For the text-containing cell, return its midpoint in (X, Y) coordinate format. 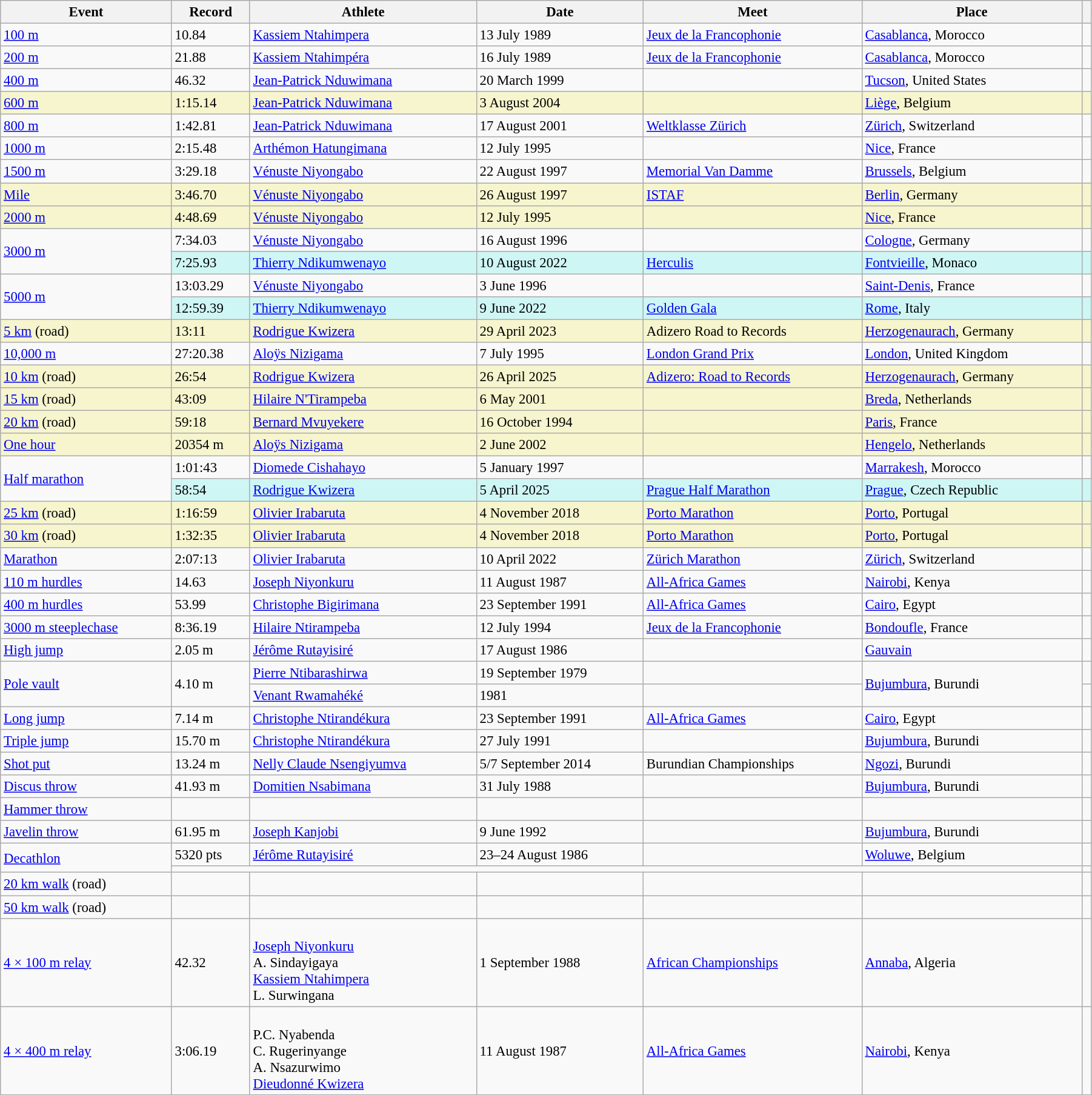
Arthémon Hatungimana (363, 148)
Burundian Championships (753, 764)
Liège, Belgium (972, 103)
Fontvieille, Monaco (972, 262)
Saint-Denis, France (972, 285)
Rome, Italy (972, 308)
50 km walk (road) (86, 907)
12:59.39 (211, 308)
17 August 1986 (560, 650)
Kassiem Ntahimpéra (363, 58)
ISTAF (753, 195)
Pole vault (86, 684)
4 × 400 m relay (86, 1051)
8:36.19 (211, 627)
1:32:35 (211, 536)
23–24 August 1986 (560, 855)
19 September 1979 (560, 673)
13.24 m (211, 764)
London, United Kingdom (972, 354)
Date (560, 12)
Marathon (86, 559)
Long jump (86, 718)
Shot put (86, 764)
Hilaire N'Tirampeba (363, 399)
9 June 2022 (560, 308)
27:20.38 (211, 354)
Marrakesh, Morocco (972, 468)
400 m hurdles (86, 604)
26 April 2025 (560, 376)
Record (211, 12)
58:54 (211, 490)
16 July 1989 (560, 58)
Mile (86, 195)
59:18 (211, 422)
7.14 m (211, 718)
46.32 (211, 81)
10 August 2022 (560, 262)
Hengelo, Netherlands (972, 445)
7 July 1995 (560, 354)
7:34.03 (211, 240)
17 August 2001 (560, 126)
13 July 1989 (560, 35)
20 March 1999 (560, 81)
Brussels, Belgium (972, 171)
Christophe Bigirimana (363, 604)
Prague, Czech Republic (972, 490)
5 April 2025 (560, 490)
2000 m (86, 217)
Discus throw (86, 787)
Kassiem Ntahimpera (363, 35)
Gauvain (972, 650)
Tucson, United States (972, 81)
One hour (86, 445)
Triple jump (86, 741)
16 August 1996 (560, 240)
30 km (road) (86, 536)
41.93 m (211, 787)
Berlin, Germany (972, 195)
61.95 m (211, 832)
Paris, France (972, 422)
10.84 (211, 35)
Herculis (753, 262)
14.63 (211, 582)
1981 (560, 696)
400 m (86, 81)
1:16:59 (211, 513)
9 June 1992 (560, 832)
Bernard Mvuyekere (363, 422)
P.C. NyabendaC. RugerinyangeA. NsazurwimoDieudonné Kwizera (363, 1051)
800 m (86, 126)
200 m (86, 58)
5 January 1997 (560, 468)
3 June 1996 (560, 285)
12 July 1994 (560, 627)
31 July 1988 (560, 787)
London Grand Prix (753, 354)
Prague Half Marathon (753, 490)
Annaba, Algeria (972, 962)
53.99 (211, 604)
Domitien Nsabimana (363, 787)
High jump (86, 650)
3:06.19 (211, 1051)
Woluwe, Belgium (972, 855)
29 April 2023 (560, 331)
Bondoufle, France (972, 627)
2:07:13 (211, 559)
Pierre Ntibarashirwa (363, 673)
13:11 (211, 331)
10 April 2022 (560, 559)
Place (972, 12)
Adizero Road to Records (753, 331)
Diomede Cishahayo (363, 468)
13:03.29 (211, 285)
Weltklasse Zürich (753, 126)
26 August 1997 (560, 195)
Hammer throw (86, 810)
Joseph Kanjobi (363, 832)
African Championships (753, 962)
Golden Gala (753, 308)
1:42.81 (211, 126)
4.10 m (211, 684)
3 August 2004 (560, 103)
20 km (road) (86, 422)
7:25.93 (211, 262)
1500 m (86, 171)
10,000 m (86, 354)
1:01:43 (211, 468)
42.32 (211, 962)
4:48.69 (211, 217)
Nelly Claude Nsengiyumva (363, 764)
20 km walk (road) (86, 884)
100 m (86, 35)
Athlete (363, 12)
Memorial Van Damme (753, 171)
5 km (road) (86, 331)
Joseph NiyonkuruA. SindayigayaKassiem NtahimperaL. Surwingana (363, 962)
1000 m (86, 148)
Breda, Netherlands (972, 399)
2 June 2002 (560, 445)
22 August 1997 (560, 171)
5320 pts (211, 855)
43:09 (211, 399)
3000 m (86, 251)
Cologne, Germany (972, 240)
Adizero: Road to Records (753, 376)
110 m hurdles (86, 582)
Ngozi, Burundi (972, 764)
1 September 1988 (560, 962)
600 m (86, 103)
15 km (road) (86, 399)
15.70 m (211, 741)
2.05 m (211, 650)
16 October 1994 (560, 422)
21.88 (211, 58)
27 July 1991 (560, 741)
1:15.14 (211, 103)
3000 m steeplechase (86, 627)
6 May 2001 (560, 399)
Hilaire Ntirampeba (363, 627)
5000 m (86, 297)
Meet (753, 12)
4 × 100 m relay (86, 962)
Zürich Marathon (753, 559)
Javelin throw (86, 832)
10 km (road) (86, 376)
26:54 (211, 376)
Venant Rwamahéké (363, 696)
Joseph Niyonkuru (363, 582)
3:29.18 (211, 171)
Half marathon (86, 479)
5/7 September 2014 (560, 764)
3:46.70 (211, 195)
Decathlon (86, 858)
2:15.48 (211, 148)
Event (86, 12)
25 km (road) (86, 513)
20354 m (211, 445)
